Capture the cell that displays the provided text and extract its (x, y) central coordinate. 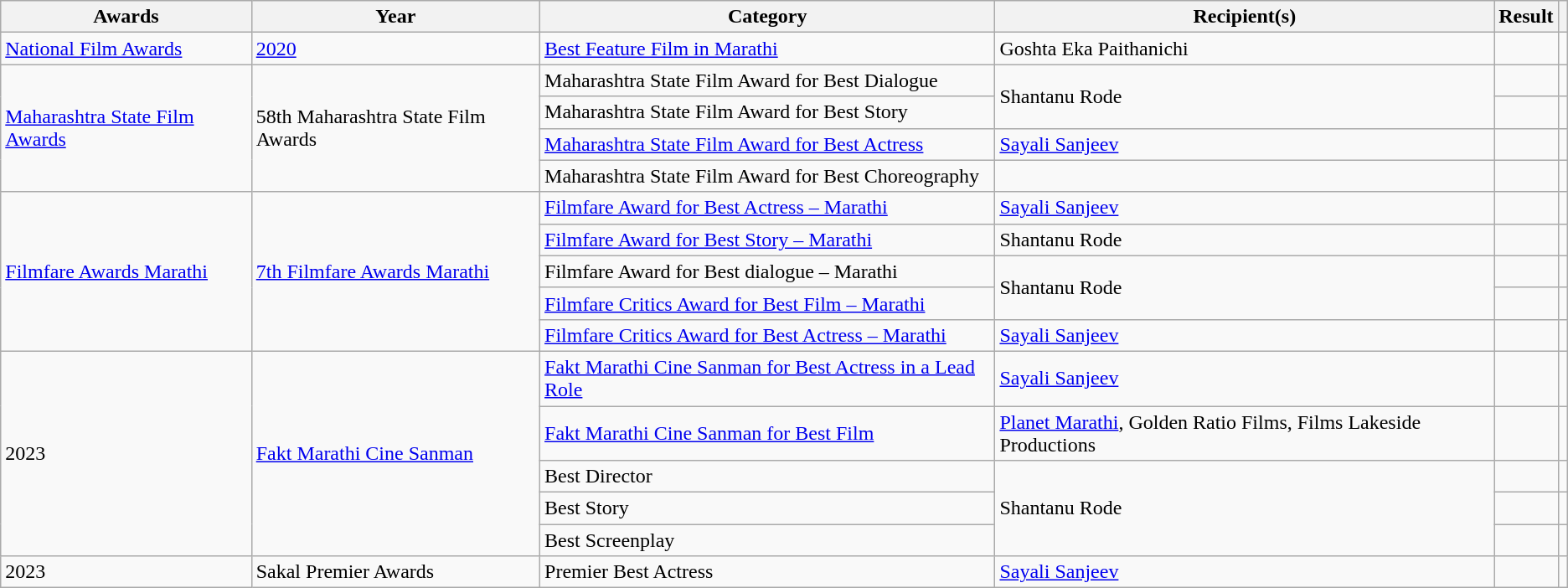
Filmfare Awards Marathi (126, 271)
Filmfare Award for Best Story – Marathi (767, 240)
Goshta Eka Paithanichi (1245, 49)
Filmfare Award for Best dialogue – Marathi (767, 271)
Filmfare Award for Best Actress – Marathi (767, 208)
Year (395, 17)
Filmfare Critics Award for Best Film – Marathi (767, 303)
Maharashtra State Film Award for Best Dialogue (767, 80)
Category (767, 17)
Planet Marathi, Golden Ratio Films, Films Lakeside Productions (1245, 432)
Awards (126, 17)
Maharashtra State Film Award for Best Story (767, 112)
Best Story (767, 508)
Fakt Marathi Cine Sanman for Best Film (767, 432)
Fakt Marathi Cine Sanman (395, 453)
Result (1526, 17)
Filmfare Critics Award for Best Actress – Marathi (767, 335)
Premier Best Actress (767, 572)
National Film Awards (126, 49)
Maharashtra State Film Award for Best Actress (767, 144)
Maharashtra State Film Award for Best Choreography (767, 176)
58th Maharashtra State Film Awards (395, 128)
Best Screenplay (767, 540)
7th Filmfare Awards Marathi (395, 271)
Best Director (767, 477)
2020 (395, 49)
Maharashtra State Film Awards (126, 128)
Recipient(s) (1245, 17)
Best Feature Film in Marathi (767, 49)
Fakt Marathi Cine Sanman for Best Actress in a Lead Role (767, 379)
Sakal Premier Awards (395, 572)
